From the cell containing the given text, extract its center point as [X, Y] coordinate. 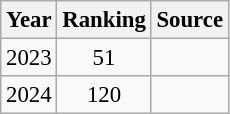
51 [104, 58]
120 [104, 95]
Year [29, 20]
2023 [29, 58]
Source [190, 20]
2024 [29, 95]
Ranking [104, 20]
